Provide the (x, y) coordinate of the cell's center where the given text is located.  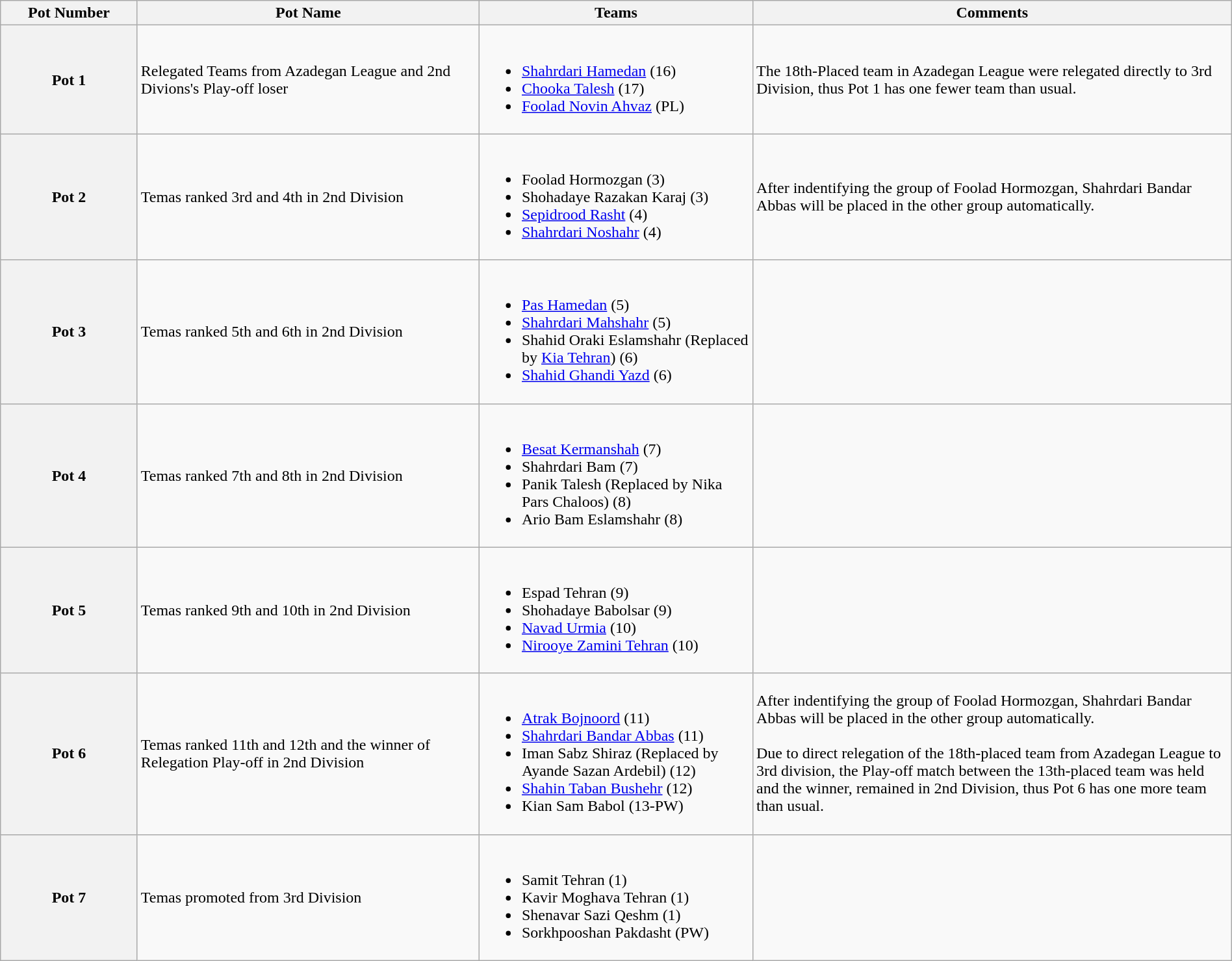
Temas ranked 9th and 10th in 2nd Division (308, 610)
Shahrdari Hamedan (16)Chooka Talesh (17)Foolad Novin Ahvaz (PL) (616, 79)
The 18th-Placed team in Azadegan League were relegated directly to 3rd Division, thus Pot 1 has one fewer team than usual. (992, 79)
Pot 1 (69, 79)
Comments (992, 13)
Pot 7 (69, 897)
Atrak Bojnoord (11)Shahrdari Bandar Abbas (11)Iman Sabz Shiraz (Replaced by Ayande Sazan Ardebil) (12)Shahin Taban Bushehr (12)Kian Sam Babol (13-PW) (616, 754)
Besat Kermanshah (7)Shahrdari Bam (7)Panik Talesh (Replaced by Nika Pars Chaloos) (8)Ario Bam Eslamshahr (8) (616, 476)
Relegated Teams from Azadegan League and 2nd Divions's Play-off loser (308, 79)
Pot Name (308, 13)
Temas ranked 7th and 8th in 2nd Division (308, 476)
Pot Number (69, 13)
Samit Tehran (1)Kavir Moghava Tehran (1)Shenavar Sazi Qeshm (1)Sorkhpooshan Pakdasht (PW) (616, 897)
Temas promoted from 3rd Division (308, 897)
Pot 3 (69, 331)
Teams (616, 13)
Pot 6 (69, 754)
Temas ranked 5th and 6th in 2nd Division (308, 331)
Foolad Hormozgan (3)Shohadaye Razakan Karaj (3)Sepidrood Rasht (4)Shahrdari Noshahr (4) (616, 197)
Espad Tehran (9)Shohadaye Babolsar (9)Navad Urmia (10)Nirooye Zamini Tehran (10) (616, 610)
Temas ranked 3rd and 4th in 2nd Division (308, 197)
Temas ranked 11th and 12th and the winner of Relegation Play-off in 2nd Division (308, 754)
After indentifying the group of Foolad Hormozgan, Shahrdari Bandar Abbas will be placed in the other group automatically. (992, 197)
Pot 4 (69, 476)
Pas Hamedan (5)Shahrdari Mahshahr (5)Shahid Oraki Eslamshahr (Replaced by Kia Tehran) (6)Shahid Ghandi Yazd (6) (616, 331)
Pot 2 (69, 197)
Pot 5 (69, 610)
